Output the [X, Y] coordinate of the center of the cell containing the given text.  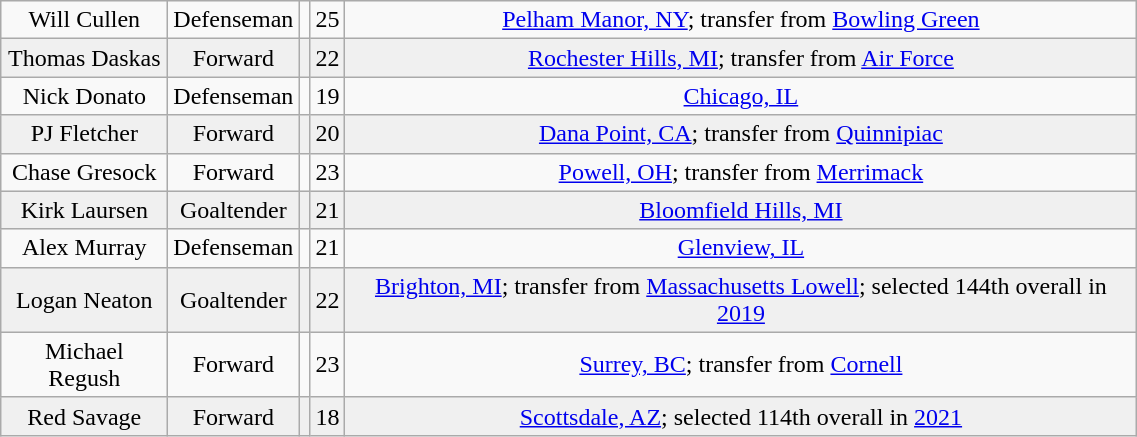
Rochester Hills, MI; transfer from Air Force [741, 58]
Pelham Manor, NY; transfer from Bowling Green [741, 20]
Glenview, IL [741, 248]
Chicago, IL [741, 96]
Alex Murray [84, 248]
Will Cullen [84, 20]
Thomas Daskas [84, 58]
Surrey, BC; transfer from Cornell [741, 364]
Logan Neaton [84, 300]
Powell, OH; transfer from Merrimack [741, 172]
Bloomfield Hills, MI [741, 210]
Michael Regush [84, 364]
20 [328, 134]
Red Savage [84, 416]
Chase Gresock [84, 172]
Kirk Laursen [84, 210]
19 [328, 96]
Nick Donato [84, 96]
18 [328, 416]
Brighton, MI; transfer from Massachusetts Lowell; selected 144th overall in 2019 [741, 300]
Dana Point, CA; transfer from Quinnipiac [741, 134]
PJ Fletcher [84, 134]
Scottsdale, AZ; selected 114th overall in 2021 [741, 416]
25 [328, 20]
